Determine the (x, y) coordinate at the center of the cell enclosing the given text.  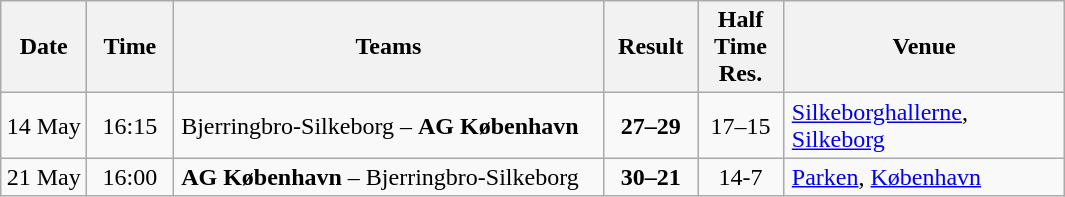
14-7 (741, 177)
Silkeborghallerne, Silkeborg (924, 126)
17–15 (741, 126)
Teams (388, 47)
AG København – Bjerringbro-Silkeborg (388, 177)
Time (130, 47)
Parken, København (924, 177)
16:00 (130, 177)
Result (651, 47)
14 May (44, 126)
Date (44, 47)
21 May (44, 177)
Half Time Res. (741, 47)
27–29 (651, 126)
Bjerringbro-Silkeborg – AG København (388, 126)
16:15 (130, 126)
Venue (924, 47)
30–21 (651, 177)
